Locate the cell with the specified text and output its [x, y] center coordinate. 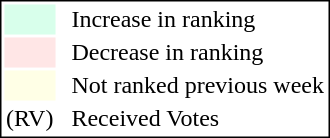
Received Votes [198, 119]
Decrease in ranking [198, 53]
Increase in ranking [198, 19]
Not ranked previous week [198, 85]
(RV) [29, 119]
